From the cell containing the given text, extract its center point as (x, y) coordinate. 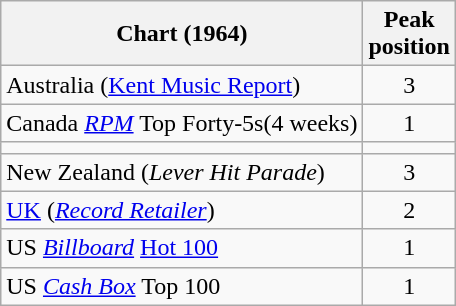
Chart (1964) (182, 34)
Canada RPM Top Forty-5s(4 weeks) (182, 123)
Peakposition (409, 34)
2 (409, 210)
US Billboard Hot 100 (182, 248)
New Zealand (Lever Hit Parade) (182, 172)
UK (Record Retailer) (182, 210)
Australia (Kent Music Report) (182, 85)
US Cash Box Top 100 (182, 286)
